Determine the (x, y) coordinate at the center of the cell enclosing the given text.  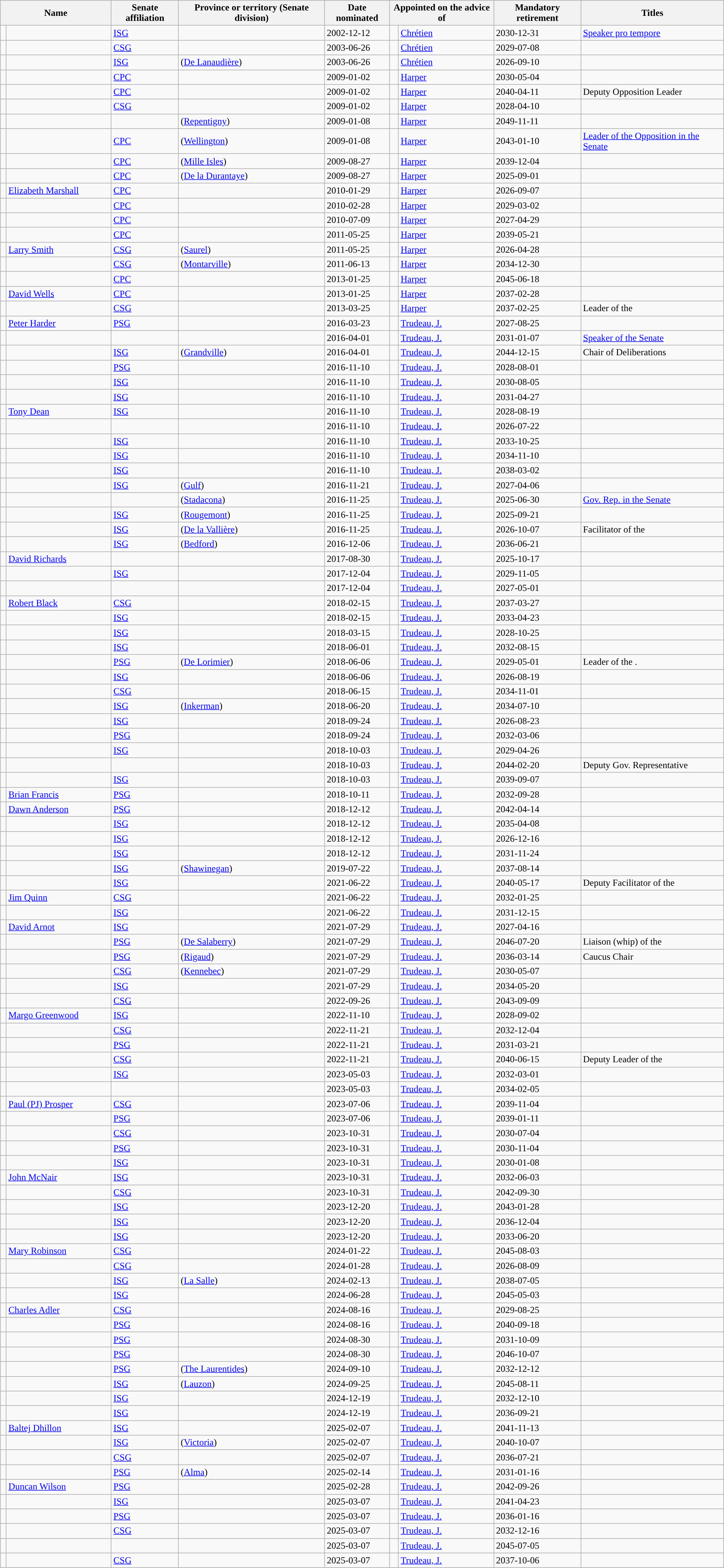
Leader of the (652, 308)
(De la Durantaye) (252, 176)
Leader of the . (652, 662)
2046-10-07 (538, 1354)
2026-08-19 (538, 677)
(Grandville) (252, 353)
Deputy Gov. Representative (652, 765)
2040-09-18 (538, 1325)
2019-07-22 (357, 868)
Charles Adler (59, 1310)
2016-03-23 (357, 323)
2035-04-08 (538, 824)
2034-12-30 (538, 264)
(Mille Isles) (252, 161)
Caucus Chair (652, 957)
2034-11-10 (538, 456)
2010-01-29 (357, 190)
2027-04-29 (538, 220)
2031-01-16 (538, 1472)
2026-09-10 (538, 62)
2044-02-20 (538, 765)
2010-07-09 (357, 220)
2037-08-14 (538, 868)
Mandatory retirement (538, 13)
2025-09-01 (538, 176)
(De Lorimier) (252, 662)
2039-12-04 (538, 161)
2010-02-28 (357, 205)
2033-10-25 (538, 441)
2030-05-04 (538, 77)
2022-11-10 (357, 1015)
2037-10-06 (538, 1560)
David Arnot (59, 927)
2029-04-26 (538, 750)
2018-06-15 (357, 692)
2045-06-18 (538, 279)
2042-04-14 (538, 809)
2024-02-13 (357, 1280)
2040-10-07 (538, 1443)
2025-02-28 (357, 1487)
Appointed on the advice of (442, 13)
2037-02-28 (538, 294)
2016-12-06 (357, 544)
2018-06-20 (357, 706)
2034-07-10 (538, 706)
2013-03-25 (357, 308)
2038-03-02 (538, 471)
Brian Francis (59, 794)
2030-01-08 (538, 1163)
Paul (PJ) Prosper (59, 1104)
Leader of the Opposition in the Senate (652, 141)
(De Lanaudière) (252, 62)
2039-11-04 (538, 1104)
2032-03-01 (538, 1074)
Baltej Dhillon (59, 1428)
2042-09-26 (538, 1487)
2036-07-21 (538, 1457)
2022-09-26 (357, 1001)
(Montarville) (252, 264)
2034-02-05 (538, 1089)
2029-03-02 (538, 205)
2030-11-04 (538, 1148)
2029-11-05 (538, 573)
(Gulf) (252, 485)
2030-08-05 (538, 382)
2027-04-16 (538, 927)
(Rigaud) (252, 957)
2002-12-12 (357, 33)
2037-02-25 (538, 308)
2026-08-09 (538, 1266)
2028-08-19 (538, 411)
2039-09-07 (538, 780)
2032-01-25 (538, 897)
2031-11-24 (538, 853)
2024-01-22 (357, 1251)
2026-07-22 (538, 426)
2045-08-03 (538, 1251)
2045-05-03 (538, 1295)
Elizabeth Marshall (59, 190)
(Victoria) (252, 1443)
2037-03-27 (538, 603)
(Inkerman) (252, 706)
Tony Dean (59, 411)
2033-04-23 (538, 618)
2027-05-01 (538, 588)
2031-01-07 (538, 338)
2039-01-11 (538, 1118)
2026-12-16 (538, 839)
2036-09-21 (538, 1413)
2032-06-03 (538, 1178)
2045-07-05 (538, 1546)
2041-11-13 (538, 1428)
2024-09-25 (357, 1383)
2011-06-13 (357, 264)
(La Salle) (252, 1280)
2016-11-21 (357, 485)
2032-12-10 (538, 1399)
2018-03-15 (357, 632)
(Lauzon) (252, 1383)
Mary Robinson (59, 1251)
Speaker pro tempore (652, 33)
Robert Black (59, 603)
David Richards (59, 559)
2030-07-04 (538, 1133)
2032-12-16 (538, 1531)
2018-10-11 (357, 794)
2033-06-20 (538, 1236)
2031-12-15 (538, 912)
David Wells (59, 294)
2032-09-28 (538, 794)
2028-09-02 (538, 1015)
2038-07-05 (538, 1280)
(Wellington) (252, 141)
Deputy Facilitator of the (652, 883)
2032-03-06 (538, 736)
Duncan Wilson (59, 1487)
2031-04-27 (538, 397)
Jim Quinn (59, 897)
2026-04-28 (538, 250)
2049-11-11 (538, 121)
(Saurel) (252, 250)
2034-05-20 (538, 986)
2045-08-11 (538, 1383)
2043-01-28 (538, 1207)
2032-12-12 (538, 1369)
2026-09-07 (538, 190)
2032-12-04 (538, 1030)
2028-10-25 (538, 632)
(Stadacona) (252, 500)
(Rougemont) (252, 515)
2024-06-28 (357, 1295)
2030-05-07 (538, 971)
2026-08-23 (538, 721)
Margo Greenwood (59, 1015)
(Repentigny) (252, 121)
2036-06-21 (538, 544)
Province or territory (Senate division) (252, 13)
2043-01-10 (538, 141)
2029-08-25 (538, 1310)
2036-12-04 (538, 1222)
(De la Vallière) (252, 529)
2031-10-09 (538, 1339)
2043-09-09 (538, 1001)
(Shawinegan) (252, 868)
Name (56, 13)
Deputy Leader of the (652, 1060)
2042-09-30 (538, 1192)
2039-05-21 (538, 235)
2027-08-25 (538, 323)
(Bedford) (252, 544)
Facilitator of the (652, 529)
2040-06-15 (538, 1060)
2029-05-01 (538, 662)
2034-11-01 (538, 692)
(De Salaberry) (252, 942)
(Alma) (252, 1472)
2027-04-06 (538, 485)
2041-04-23 (538, 1501)
John McNair (59, 1178)
Titles (652, 13)
2044-12-15 (538, 353)
Dawn Anderson (59, 809)
2032-08-15 (538, 647)
2024-09-10 (357, 1369)
2030-12-31 (538, 33)
Liaison (whip) of the (652, 942)
Chair of Deliberations (652, 353)
2025-02-14 (357, 1472)
Speaker of the Senate (652, 338)
2046-07-20 (538, 942)
Larry Smith (59, 250)
2028-08-01 (538, 367)
2018-06-01 (357, 647)
Deputy Opposition Leader (652, 92)
2025-10-17 (538, 559)
2024-01-28 (357, 1266)
2036-01-16 (538, 1516)
2029-07-08 (538, 48)
Peter Harder (59, 323)
2025-09-21 (538, 515)
(Kennebec) (252, 971)
2036-03-14 (538, 957)
Senate affiliation (145, 13)
2031-03-21 (538, 1045)
(The Laurentides) (252, 1369)
2025-06-30 (538, 500)
2040-05-17 (538, 883)
Gov. Rep. in the Senate (652, 500)
2026-10-07 (538, 529)
2040-04-11 (538, 92)
2017-08-30 (357, 559)
Date nominated (357, 13)
2028-04-10 (538, 106)
